From the cell containing the given text, extract its center point as (X, Y) coordinate. 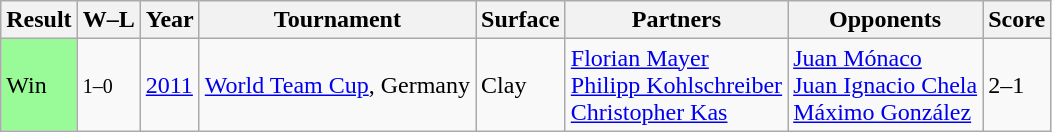
Surface (521, 20)
Score (1017, 20)
World Team Cup, Germany (337, 85)
Year (170, 20)
Result (39, 20)
2–1 (1017, 85)
Juan Mónaco Juan Ignacio Chela Máximo González (886, 85)
Win (39, 85)
Clay (521, 85)
Florian Mayer Philipp Kohlschreiber Christopher Kas (676, 85)
1–0 (108, 85)
Opponents (886, 20)
W–L (108, 20)
2011 (170, 85)
Tournament (337, 20)
Partners (676, 20)
